Provide the (X, Y) coordinate of the cell's center where the given text is located.  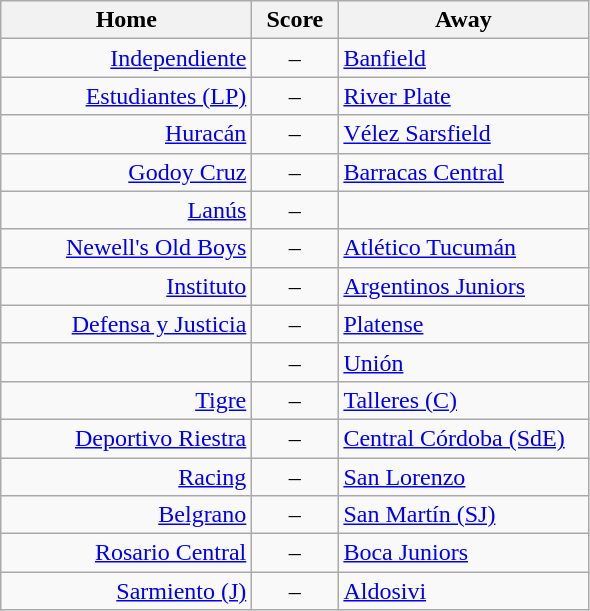
Home (126, 20)
Central Córdoba (SdE) (464, 438)
San Lorenzo (464, 477)
Lanús (126, 210)
Vélez Sarsfield (464, 134)
Estudiantes (LP) (126, 96)
Deportivo Riestra (126, 438)
Belgrano (126, 515)
Tigre (126, 400)
Score (295, 20)
San Martín (SJ) (464, 515)
River Plate (464, 96)
Huracán (126, 134)
Rosario Central (126, 553)
Boca Juniors (464, 553)
Independiente (126, 58)
Godoy Cruz (126, 172)
Instituto (126, 286)
Racing (126, 477)
Banfield (464, 58)
Talleres (C) (464, 400)
Platense (464, 324)
Sarmiento (J) (126, 591)
Defensa y Justicia (126, 324)
Barracas Central (464, 172)
Away (464, 20)
Aldosivi (464, 591)
Newell's Old Boys (126, 248)
Unión (464, 362)
Argentinos Juniors (464, 286)
Atlético Tucumán (464, 248)
